Return the (x, y) coordinate for the center point of the cell that contains the specified text.  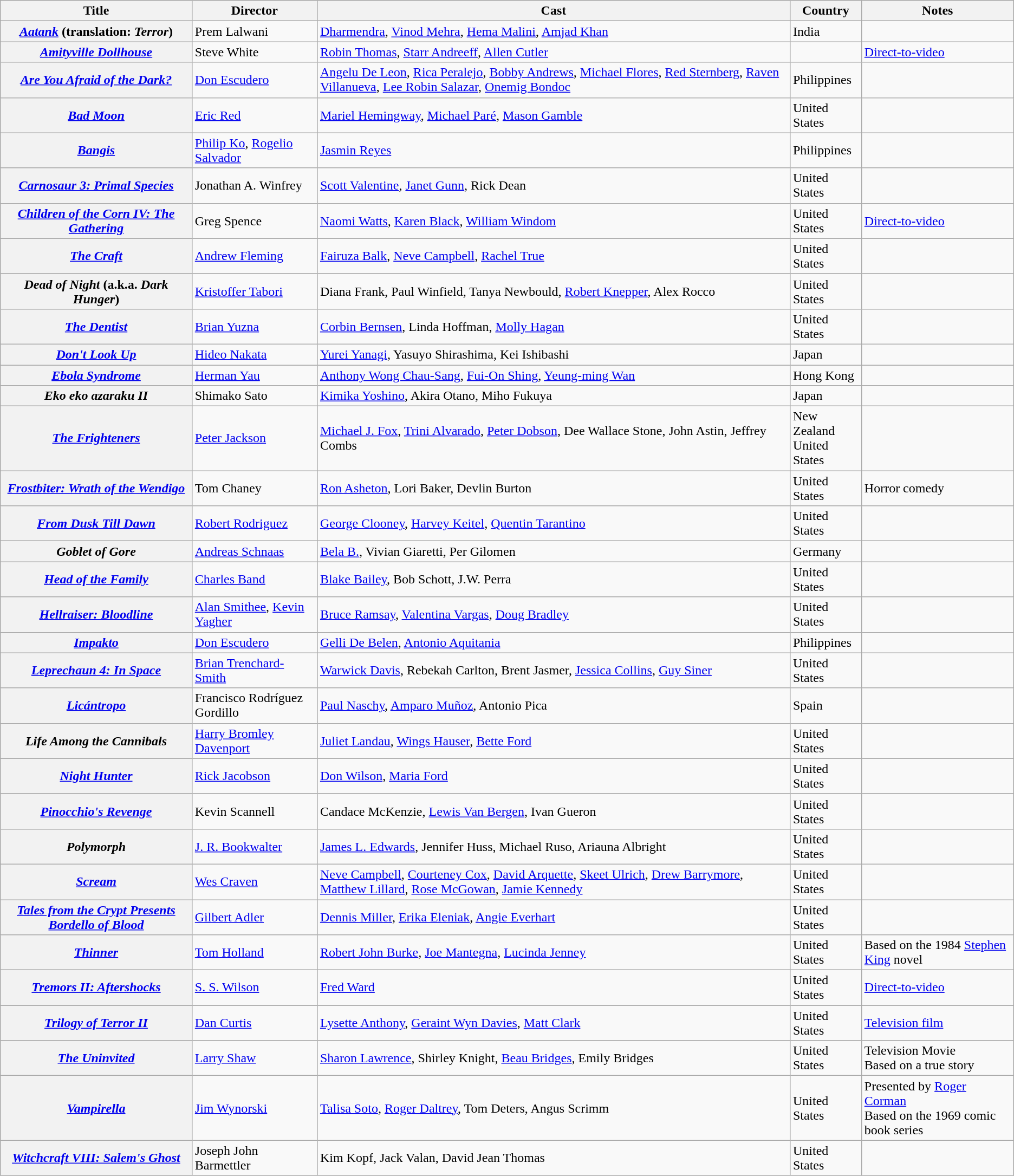
Charles Band (255, 580)
Based on the 1984 Stephen King novel (937, 952)
Life Among the Cannibals (96, 741)
Are You Afraid of the Dark? (96, 80)
India (825, 31)
Greg Spence (255, 221)
Scott Valentine, Janet Gunn, Rick Dean (554, 185)
Dennis Miller, Erika Eleniak, Angie Everhart (554, 917)
Rick Jacobson (255, 776)
Larry Shaw (255, 1058)
Ron Asheton, Lori Baker, Devlin Burton (554, 489)
Tremors II: Aftershocks (96, 988)
Bangis (96, 151)
Spain (825, 705)
Neve Campbell, Courteney Cox, David Arquette, Skeet Ulrich, Drew Barrymore, Matthew Lillard, Rose McGowan, Jamie Kennedy (554, 882)
Polymorph (96, 846)
Jim Wynorski (255, 1108)
Tom Holland (255, 952)
Corbin Bernsen, Linda Hoffman, Molly Hagan (554, 326)
Impakto (96, 642)
Robin Thomas, Starr Andreeff, Allen Cutler (554, 52)
Director (255, 11)
Naomi Watts, Karen Black, William Windom (554, 221)
Dharmendra, Vinod Mehra, Hema Malini, Amjad Khan (554, 31)
Gelli De Belen, Antonio Aquitania (554, 642)
Children of the Corn IV: The Gathering (96, 221)
Peter Jackson (255, 439)
Kimika Yoshino, Akira Otano, Miho Fukuya (554, 396)
Hellraiser: Bloodline (96, 614)
Alan Smithee, Kevin Yagher (255, 614)
Scream (96, 882)
Bruce Ramsay, Valentina Vargas, Doug Bradley (554, 614)
Presented by Roger Corman Based on the 1969 comic book series (937, 1108)
Amityville Dollhouse (96, 52)
Harry Bromley Davenport (255, 741)
Bad Moon (96, 115)
Jasmin Reyes (554, 151)
Prem Lalwani (255, 31)
Trilogy of Terror II (96, 1023)
Horror comedy (937, 489)
Shimako Sato (255, 396)
Tales from the Crypt Presents Bordello of Blood (96, 917)
Juliet Landau, Wings Hauser, Bette Ford (554, 741)
Goblet of Gore (96, 551)
From Dusk Till Dawn (96, 523)
Robert Rodriguez (255, 523)
Sharon Lawrence, Shirley Knight, Beau Bridges, Emily Bridges (554, 1058)
Leprechaun 4: In Space (96, 671)
The Uninvited (96, 1058)
Vampirella (96, 1108)
Michael J. Fox, Trini Alvarado, Peter Dobson, Dee Wallace Stone, John Astin, Jeffrey Combs (554, 439)
Television MovieBased on a true story (937, 1058)
Kristoffer Tabori (255, 291)
Tom Chaney (255, 489)
Head of the Family (96, 580)
Candace McKenzie, Lewis Van Bergen, Ivan Gueron (554, 811)
Don't Look Up (96, 354)
Carnosaur 3: Primal Species (96, 185)
Angelu De Leon, Rica Peralejo, Bobby Andrews, Michael Flores, Red Sternberg, Raven Villanueva, Lee Robin Salazar, Onemig Bondoc (554, 80)
Andrew Fleming (255, 256)
Gilbert Adler (255, 917)
Jonathan A. Winfrey (255, 185)
Brian Trenchard-Smith (255, 671)
Frostbiter: Wrath of the Wendigo (96, 489)
Title (96, 11)
The Dentist (96, 326)
S. S. Wilson (255, 988)
Joseph John Barmettler (255, 1158)
Steve White (255, 52)
Kim Kopf, Jack Valan, David Jean Thomas (554, 1158)
Warwick Davis, Rebekah Carlton, Brent Jasmer, Jessica Collins, Guy Siner (554, 671)
George Clooney, Harvey Keitel, Quentin Tarantino (554, 523)
Germany (825, 551)
Brian Yuzna (255, 326)
Television film (937, 1023)
Yurei Yanagi, Yasuyo Shirashima, Kei Ishibashi (554, 354)
Francisco Rodríguez Gordillo (255, 705)
Witchcraft VIII: Salem's Ghost (96, 1158)
Ebola Syndrome (96, 375)
Fairuza Balk, Neve Campbell, Rachel True (554, 256)
Licántropo (96, 705)
Dead of Night (a.k.a. Dark Hunger) (96, 291)
Pinocchio's Revenge (96, 811)
Wes Craven (255, 882)
Blake Bailey, Bob Schott, J.W. Perra (554, 580)
Talisa Soto, Roger Daltrey, Tom Deters, Angus Scrimm (554, 1108)
Philip Ko, Rogelio Salvador (255, 151)
Diana Frank, Paul Winfield, Tanya Newbould, Robert Knepper, Alex Rocco (554, 291)
Anthony Wong Chau-Sang, Fui-On Shing, Yeung-ming Wan (554, 375)
Herman Yau (255, 375)
Country (825, 11)
Eko eko azaraku II (96, 396)
Kevin Scannell (255, 811)
Dan Curtis (255, 1023)
Night Hunter (96, 776)
Bela B., Vivian Giaretti, Per Gilomen (554, 551)
Robert John Burke, Joe Mantegna, Lucinda Jenney (554, 952)
The Frighteners (96, 439)
The Craft (96, 256)
Fred Ward (554, 988)
Aatank (translation: Terror) (96, 31)
Notes (937, 11)
Lysette Anthony, Geraint Wyn Davies, Matt Clark (554, 1023)
James L. Edwards, Jennifer Huss, Michael Ruso, Ariauna Albright (554, 846)
Hideo Nakata (255, 354)
Andreas Schnaas (255, 551)
Eric Red (255, 115)
New ZealandUnited States (825, 439)
Mariel Hemingway, Michael Paré, Mason Gamble (554, 115)
Cast (554, 11)
Don Wilson, Maria Ford (554, 776)
J. R. Bookwalter (255, 846)
Thinner (96, 952)
Paul Naschy, Amparo Muñoz, Antonio Pica (554, 705)
Hong Kong (825, 375)
